Identify which cell holds the provided text, then report its [x, y] central coordinate. 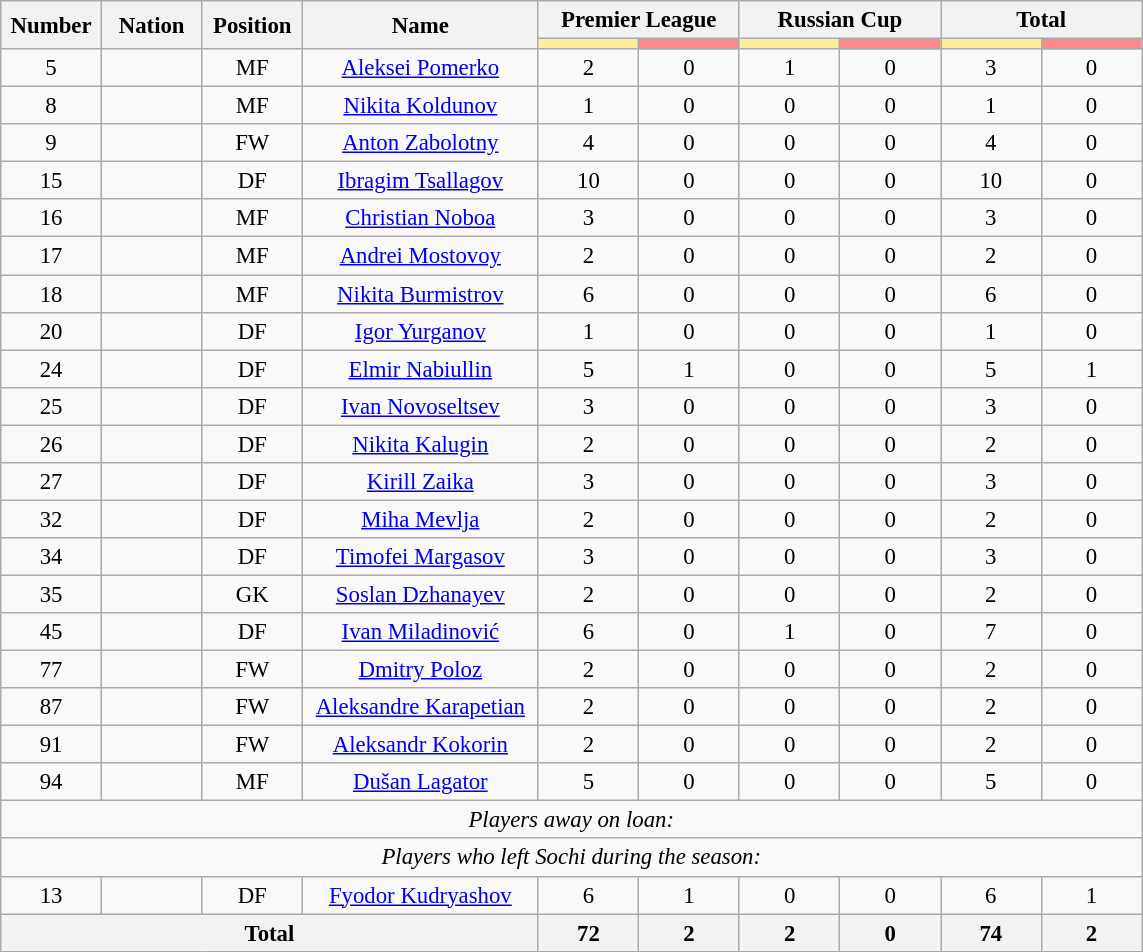
45 [52, 632]
Dušan Lagator [421, 782]
8 [52, 106]
Timofei Margasov [421, 557]
Number [52, 25]
24 [52, 369]
Anton Zabolotny [421, 143]
Andrei Mostovoy [421, 256]
32 [52, 519]
Ibragim Tsallagov [421, 181]
9 [52, 143]
Nation [152, 25]
20 [52, 331]
Premier League [638, 20]
Ivan Novoseltsev [421, 406]
74 [990, 933]
26 [52, 444]
Igor Yurganov [421, 331]
18 [52, 294]
GK [252, 594]
Aleksei Pomerko [421, 68]
Christian Noboa [421, 219]
Miha Mevlja [421, 519]
Russian Cup [840, 20]
72 [588, 933]
34 [52, 557]
25 [52, 406]
13 [52, 895]
Position [252, 25]
87 [52, 707]
Kirill Zaika [421, 482]
17 [52, 256]
7 [990, 632]
Players who left Sochi during the season: [572, 858]
15 [52, 181]
77 [52, 670]
Dmitry Poloz [421, 670]
35 [52, 594]
Soslan Dzhanayev [421, 594]
91 [52, 745]
Nikita Kalugin [421, 444]
Fyodor Kudryashov [421, 895]
Name [421, 25]
Aleksandr Kokorin [421, 745]
Nikita Koldunov [421, 106]
16 [52, 219]
Elmir Nabiullin [421, 369]
94 [52, 782]
Ivan Miladinović [421, 632]
Nikita Burmistrov [421, 294]
Aleksandre Karapetian [421, 707]
Players away on loan: [572, 820]
27 [52, 482]
